Output the (X, Y) coordinate of the center of the cell containing the given text.  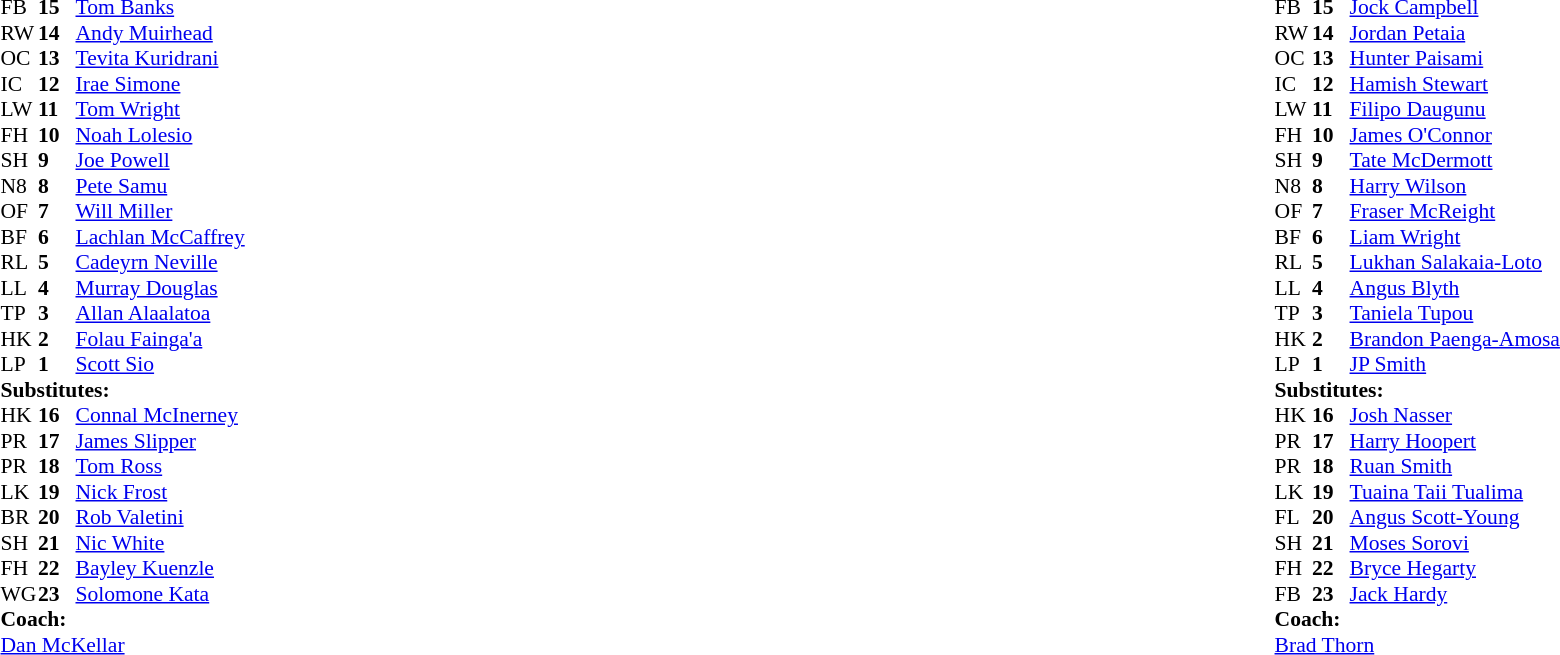
Irae Simone (160, 84)
Rob Valetini (160, 517)
Filipo Daugunu (1455, 109)
Josh Nasser (1455, 415)
Connal McInerney (160, 415)
Hamish Stewart (1455, 84)
Moses Sorovi (1455, 543)
BR (19, 517)
Lukhan Salakaia-Loto (1455, 263)
Liam Wright (1455, 237)
JP Smith (1455, 365)
WG (19, 594)
Will Miller (160, 211)
FL (1294, 517)
Joe Powell (160, 161)
Tevita Kuridrani (160, 59)
Angus Scott-Young (1455, 517)
Bayley Kuenzle (160, 569)
Pete Samu (160, 186)
Nic White (160, 543)
Nick Frost (160, 492)
Harry Wilson (1455, 186)
Taniela Tupou (1455, 313)
Ruan Smith (1455, 467)
Allan Alaalatoa (160, 313)
Tate McDermott (1455, 161)
Brandon Paenga-Amosa (1455, 339)
Angus Blyth (1455, 288)
James O'Connor (1455, 135)
James Slipper (160, 441)
Harry Hoopert (1455, 441)
Andy Muirhead (160, 33)
Tuaina Taii Tualima (1455, 492)
Lachlan McCaffrey (160, 237)
FB (1294, 594)
Tom Wright (160, 109)
Cadeyrn Neville (160, 263)
Scott Sio (160, 365)
Solomone Kata (160, 594)
Fraser McReight (1455, 211)
Jack Hardy (1455, 594)
Noah Lolesio (160, 135)
Murray Douglas (160, 288)
Folau Fainga'a (160, 339)
Bryce Hegarty (1455, 569)
Tom Ross (160, 467)
Hunter Paisami (1455, 59)
Jordan Petaia (1455, 33)
